From the cell containing the given text, extract its center point as [x, y] coordinate. 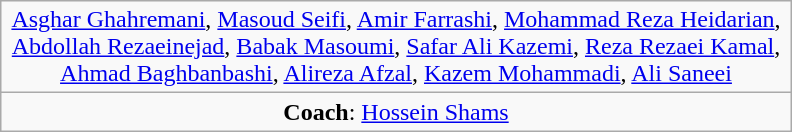
Coach: Hossein Shams [396, 112]
